Identify which cell holds the provided text, then report its (x, y) central coordinate. 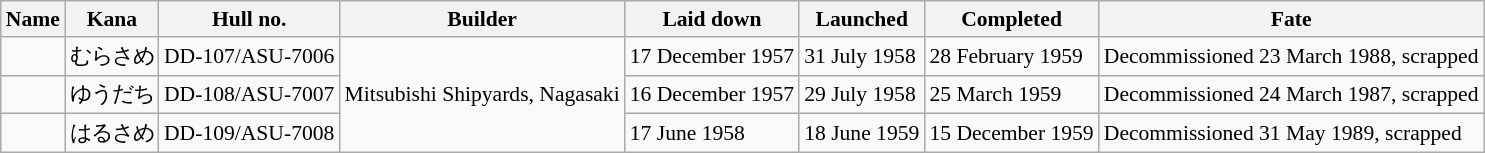
29 July 1958 (862, 94)
DD-108/ASU-7007 (249, 94)
Decommissioned 23 March 1988, scrapped (1292, 56)
Name (33, 19)
Kana (112, 19)
17 December 1957 (712, 56)
Builder (482, 19)
DD-107/ASU-7006 (249, 56)
ゆうだち (112, 94)
16 December 1957 (712, 94)
むらさめ (112, 56)
Completed (1011, 19)
Mitsubishi Shipyards, Nagasaki (482, 95)
Fate (1292, 19)
31 July 1958 (862, 56)
DD-109/ASU-7008 (249, 134)
Decommissioned 31 May 1989, scrapped (1292, 134)
Launched (862, 19)
Laid down (712, 19)
25 March 1959 (1011, 94)
15 December 1959 (1011, 134)
Decommissioned 24 March 1987, scrapped (1292, 94)
28 February 1959 (1011, 56)
17 June 1958 (712, 134)
はるさめ (112, 134)
Hull no. (249, 19)
18 June 1959 (862, 134)
